Find where the given text appears and provide that cell's center as [x, y] coordinate. 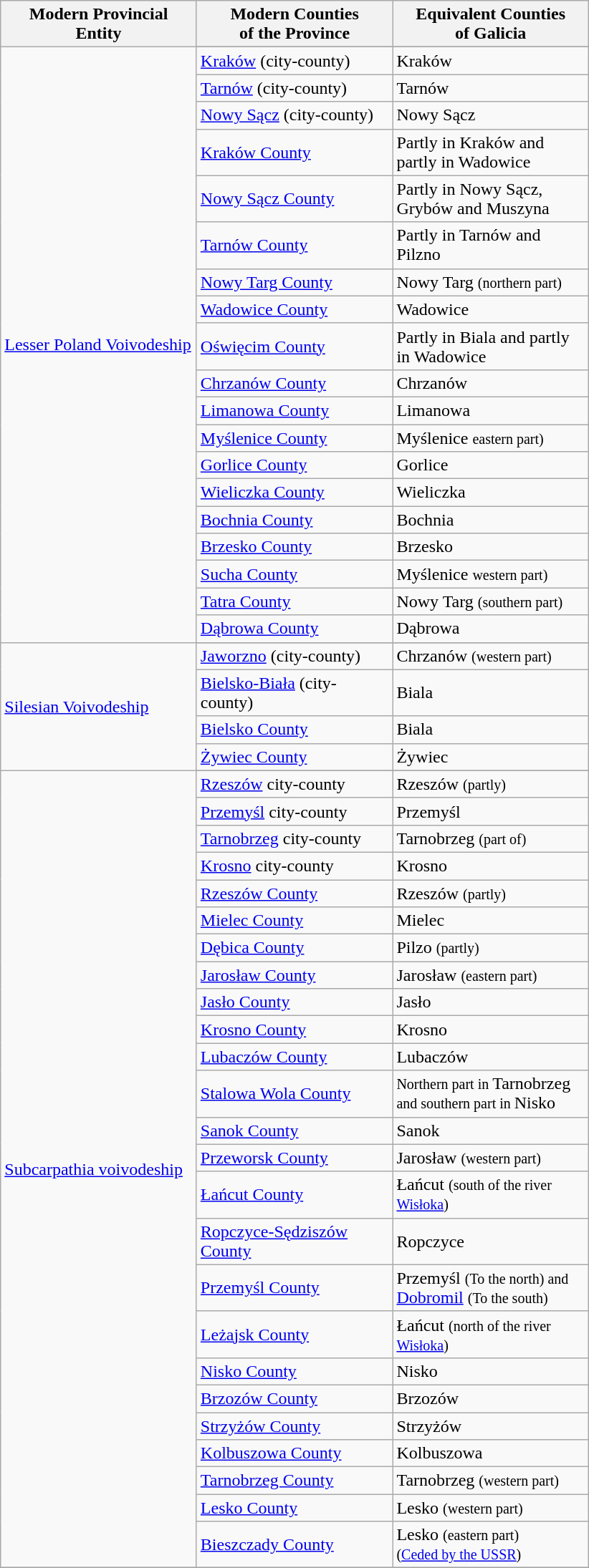
Bielsko County [294, 730]
Rzeszów County [294, 893]
Tarnów [491, 88]
Kraków (city-county) [294, 61]
Partly in Biala and partly in Wadowice [491, 347]
Wadowice County [294, 309]
Strzyżów [491, 1426]
Bochnia County [294, 520]
Lesser Poland Voivodeship [99, 345]
Myślenice County [294, 437]
Partly in Nowy Sącz, Grybów and Muszyna [491, 199]
Nowy Sącz (city-county) [294, 115]
Limanowa County [294, 410]
Kraków [491, 61]
Modern Counties of the Province [294, 24]
Żywiec [491, 757]
Jaworzno (city-county) [294, 656]
Wieliczka County [294, 493]
Chrzanów [491, 383]
Lubaczów [491, 1057]
Nisko [491, 1371]
Chrzanów County [294, 383]
Strzyżów County [294, 1426]
Jasło [491, 1002]
Żywiec County [294, 757]
Stalowa Wola County [294, 1094]
Pilzo (partly) [491, 948]
Lesko County [294, 1508]
Łańcut (north of the river Wisłoka) [491, 1335]
Sucha County [294, 574]
Sanok [491, 1131]
Silesian Voivodeship [99, 706]
Brzesko [491, 547]
Tatra County [294, 601]
Tarnobrzeg (western part) [491, 1481]
Dąbrowa [491, 629]
Krosno city-county [294, 866]
Bochnia [491, 520]
Lesko (eastern part)(Ceded by the USSR) [491, 1545]
Lubaczów County [294, 1057]
Myślenice eastern part) [491, 437]
Chrzanów (western part) [491, 656]
Mielec [491, 921]
Partly in Tarnów and Pilzno [491, 245]
Gorlice [491, 465]
Equivalent Countiesof Galicia [491, 24]
Przeworsk County [294, 1158]
Myślenice western part) [491, 574]
Jasło County [294, 1002]
Przemyśl (To the north) andDobromil (To the south) [491, 1287]
Bielsko-Biała (city-county) [294, 693]
Gorlice County [294, 465]
Northern part in Tarnobrzegand southern part in Nisko [491, 1094]
Tarnów (city-county) [294, 88]
Leżajsk County [294, 1335]
Krosno County [294, 1030]
Jarosław (eastern part) [491, 975]
Nowy Targ (northern part) [491, 282]
Modern Provincial Entity [99, 24]
Nowy Targ County [294, 282]
Bieszczady County [294, 1545]
Łańcut (south of the river Wisłoka) [491, 1194]
Nisko County [294, 1371]
Kraków County [294, 152]
Sanok County [294, 1131]
Przemyśl [491, 811]
Jarosław County [294, 975]
Tarnobrzeg County [294, 1481]
Łańcut County [294, 1194]
Limanowa [491, 410]
Nowy Targ (southern part) [491, 601]
Mielec County [294, 921]
Kolbuszowa [491, 1453]
Tarnów County [294, 245]
Ropczyce [491, 1242]
Wieliczka [491, 493]
Kolbuszowa County [294, 1453]
Przemyśl city-county [294, 811]
Tarnobrzeg city-county [294, 838]
Brzozów County [294, 1398]
Partly in Kraków and partly in Wadowice [491, 152]
Jarosław (western part) [491, 1158]
Rzeszów city-county [294, 784]
Dębica County [294, 948]
Dąbrowa County [294, 629]
Oświęcim County [294, 347]
Wadowice [491, 309]
Subcarpathia voivodeship [99, 1169]
Tarnobrzeg (part of) [491, 838]
Ropczyce-Sędziszów County [294, 1242]
Nowy Sącz County [294, 199]
Nowy Sącz [491, 115]
Lesko (western part) [491, 1508]
Brzesko County [294, 547]
Brzozów [491, 1398]
Przemyśl County [294, 1287]
